From the cell containing the given text, extract its center point as (X, Y) coordinate. 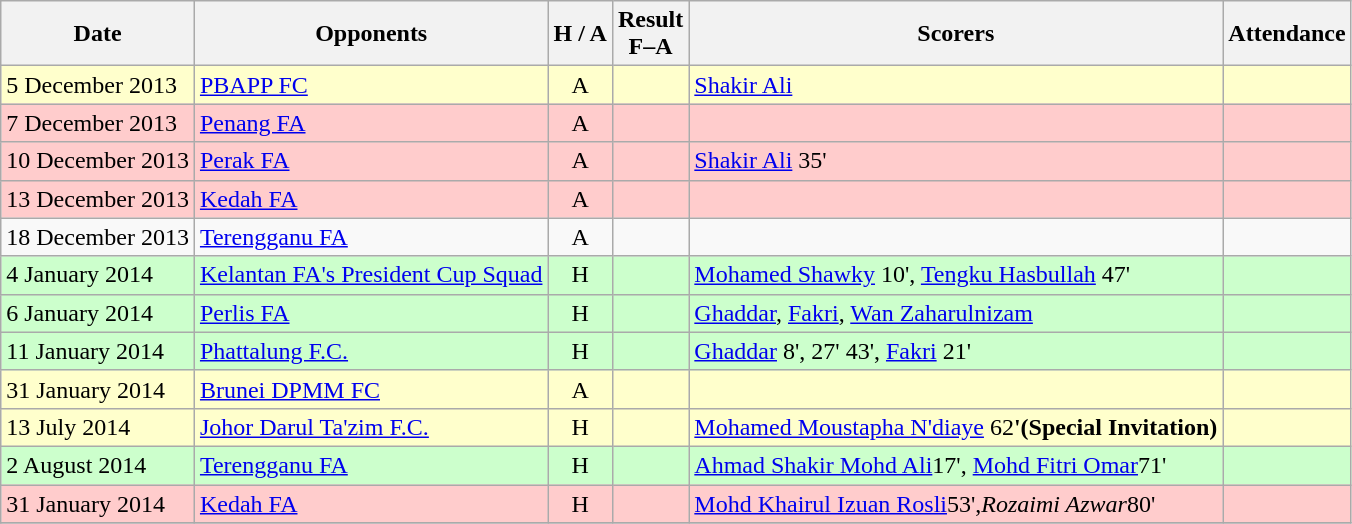
6 January 2014 (98, 313)
Ahmad Shakir Mohd Ali17', Mohd Fitri Omar71' (956, 465)
Scorers (956, 34)
Johor Darul Ta'zim F.C. (371, 427)
Phattalung F.C. (371, 351)
18 December 2013 (98, 237)
Mohd Khairul Izuan Rosli53',Rozaimi Azwar80' (956, 503)
Penang FA (371, 123)
Shakir Ali (956, 85)
Perak FA (371, 161)
Kelantan FA's President Cup Squad (371, 275)
PBAPP FC (371, 85)
2 August 2014 (98, 465)
Opponents (371, 34)
Ghaddar 8', 27' 43', Fakri 21' (956, 351)
Mohamed Shawky 10', Tengku Hasbullah 47' (956, 275)
4 January 2014 (98, 275)
Shakir Ali 35' (956, 161)
Attendance (1287, 34)
11 January 2014 (98, 351)
Ghaddar, Fakri, Wan Zaharulnizam (956, 313)
5 December 2013 (98, 85)
ResultF–A (650, 34)
H / A (580, 34)
13 July 2014 (98, 427)
10 December 2013 (98, 161)
13 December 2013 (98, 199)
Mohamed Moustapha N'diaye 62'(Special Invitation) (956, 427)
Brunei DPMM FC (371, 389)
Date (98, 34)
Perlis FA (371, 313)
7 December 2013 (98, 123)
